Locate the cell with the specified text and output its [x, y] center coordinate. 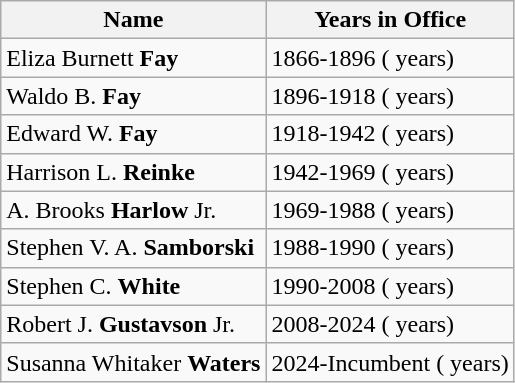
A. Brooks Harlow Jr. [134, 210]
1942-1969 ( years) [390, 172]
Name [134, 20]
2024-Incumbent ( years) [390, 362]
1990-2008 ( years) [390, 286]
Eliza Burnett Fay [134, 58]
1896-1918 ( years) [390, 96]
Susanna Whitaker Waters [134, 362]
Harrison L. Reinke [134, 172]
1988-1990 ( years) [390, 248]
1866-1896 ( years) [390, 58]
Robert J. Gustavson Jr. [134, 324]
Edward W. Fay [134, 134]
Stephen V. A. Samborski [134, 248]
Years in Office [390, 20]
1969-1988 ( years) [390, 210]
Waldo B. Fay [134, 96]
Stephen C. White [134, 286]
1918-1942 ( years) [390, 134]
2008-2024 ( years) [390, 324]
